Return the (x, y) coordinate for the center point of the cell that contains the specified text.  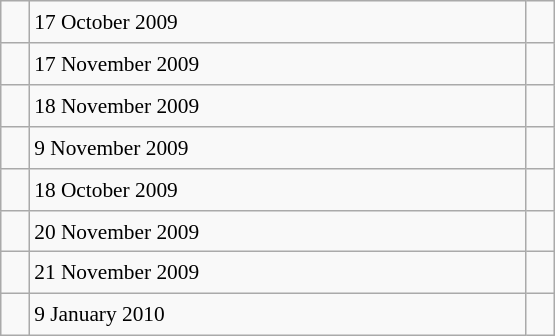
17 October 2009 (278, 22)
21 November 2009 (278, 273)
9 January 2010 (278, 315)
20 November 2009 (278, 231)
9 November 2009 (278, 148)
18 October 2009 (278, 189)
18 November 2009 (278, 106)
17 November 2009 (278, 64)
